Return (x, y) of the center of cell containing provided text 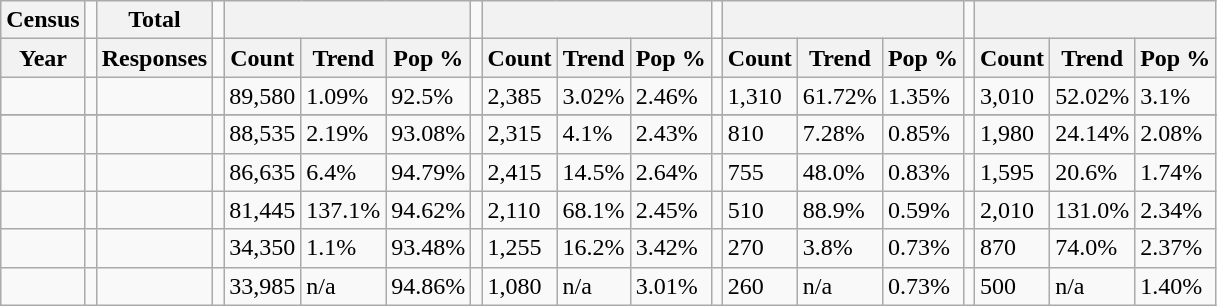
89,580 (262, 96)
1.35% (922, 96)
24.14% (1092, 134)
1,980 (1012, 134)
270 (760, 248)
94.86% (428, 286)
81,445 (262, 210)
1.74% (1176, 172)
88,535 (262, 134)
3.01% (670, 286)
2.37% (1176, 248)
Census (43, 20)
68.1% (594, 210)
52.02% (1092, 96)
3,010 (1012, 96)
1,310 (760, 96)
88.9% (840, 210)
1,080 (520, 286)
16.2% (594, 248)
48.0% (840, 172)
3.8% (840, 248)
93.08% (428, 134)
2.19% (344, 134)
0.83% (922, 172)
94.62% (428, 210)
2.64% (670, 172)
20.6% (1092, 172)
3.02% (594, 96)
2.45% (670, 210)
137.1% (344, 210)
510 (760, 210)
1.40% (1176, 286)
Total (154, 20)
4.1% (594, 134)
74.0% (1092, 248)
1.09% (344, 96)
92.5% (428, 96)
0.85% (922, 134)
1,595 (1012, 172)
810 (760, 134)
2.08% (1176, 134)
2,415 (520, 172)
2,110 (520, 210)
6.4% (344, 172)
34,350 (262, 248)
1,255 (520, 248)
2.43% (670, 134)
14.5% (594, 172)
755 (760, 172)
131.0% (1092, 210)
Responses (154, 58)
2,385 (520, 96)
93.48% (428, 248)
260 (760, 286)
870 (1012, 248)
61.72% (840, 96)
3.42% (670, 248)
0.59% (922, 210)
2.46% (670, 96)
7.28% (840, 134)
Year (43, 58)
2,315 (520, 134)
94.79% (428, 172)
2,010 (1012, 210)
1.1% (344, 248)
2.34% (1176, 210)
33,985 (262, 286)
86,635 (262, 172)
500 (1012, 286)
3.1% (1176, 96)
